Output the [x, y] coordinate of the center of the cell containing the given text.  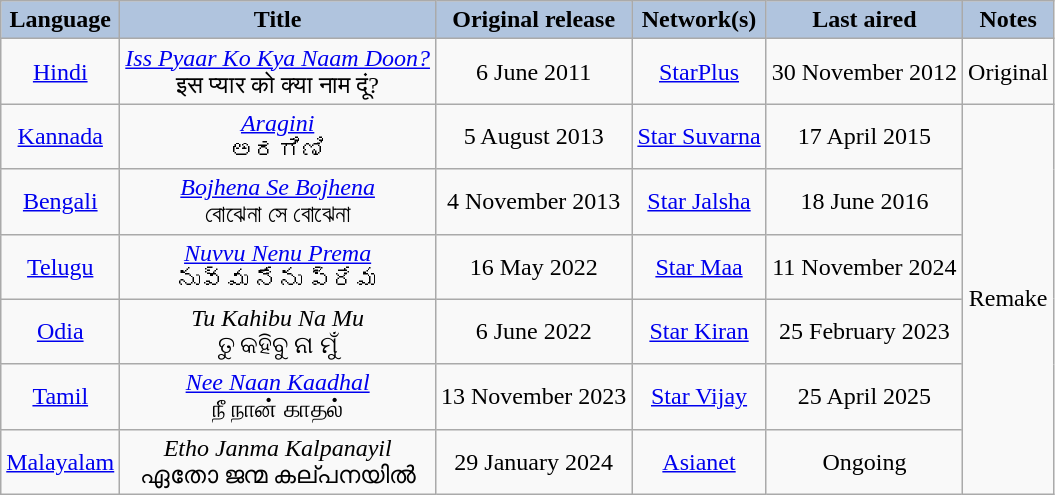
Original release [533, 20]
13 November 2023 [533, 396]
16 May 2022 [533, 266]
Star Vijay [699, 396]
Star Maa [699, 266]
StarPlus [699, 72]
Kannada [60, 136]
Star Kiran [699, 332]
Language [60, 20]
17 April 2015 [864, 136]
Bengali [60, 202]
30 November 2012 [864, 72]
Last aired [864, 20]
25 April 2025 [864, 396]
Nuvvu Nenu Prema నువ్వు నేను ప్రేమ [278, 266]
Star Suvarna [699, 136]
Tu Kahibu Na Mu ତୁ କହିବୁ ନା ମୁଁ [278, 332]
Etho Janma Kalpanayil ഏതോ ജന്മ കല്പനയിൽ [278, 462]
25 February 2023 [864, 332]
Network(s) [699, 20]
Asianet [699, 462]
6 June 2022 [533, 332]
Hindi [60, 72]
4 November 2013 [533, 202]
18 June 2016 [864, 202]
Odia [60, 332]
Remake [1008, 299]
Tamil [60, 396]
11 November 2024 [864, 266]
6 June 2011 [533, 72]
Notes [1008, 20]
Title [278, 20]
Iss Pyaar Ko Kya Naam Doon? इस प्यार को क्या नाम दूं? [278, 72]
Bojhena Se Bojhena বোঝেনা সে বোঝেনা [278, 202]
Star Jalsha [699, 202]
Aragini ಅರಗಿಣಿ [278, 136]
Original [1008, 72]
Ongoing [864, 462]
Malayalam [60, 462]
Telugu [60, 266]
5 August 2013 [533, 136]
29 January 2024 [533, 462]
Nee Naan Kaadhal நீ நான் காதல் [278, 396]
